Return [x, y] of the center of cell containing provided text 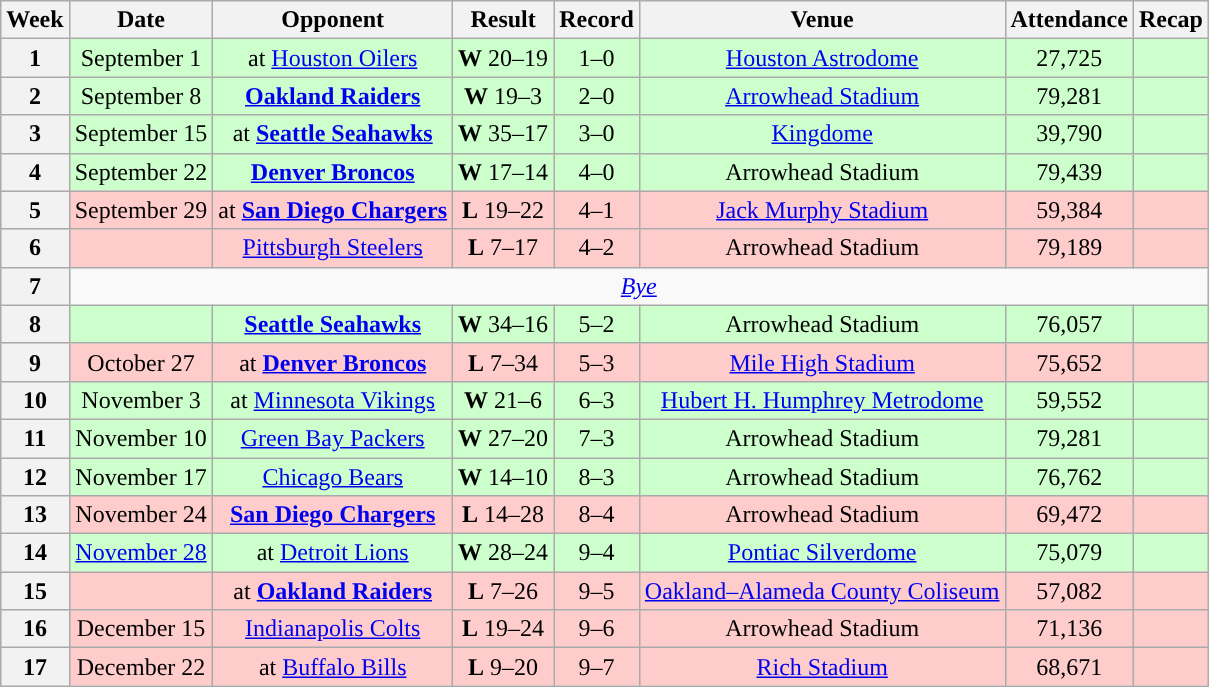
9–7 [597, 667]
November 3 [141, 400]
Recap [1170, 20]
1–0 [597, 58]
September 22 [141, 172]
L 19–22 [504, 210]
1 [35, 58]
4–0 [597, 172]
16 [35, 629]
December 22 [141, 667]
San Diego Chargers [333, 515]
59,384 [1069, 210]
4–1 [597, 210]
7–3 [597, 438]
27,725 [1069, 58]
69,472 [1069, 515]
W 17–14 [504, 172]
15 [35, 591]
12 [35, 477]
9–6 [597, 629]
L 7–17 [504, 248]
59,552 [1069, 400]
W 21–6 [504, 400]
17 [35, 667]
6 [35, 248]
13 [35, 515]
Bye [638, 286]
75,079 [1069, 553]
57,082 [1069, 591]
at Houston Oilers [333, 58]
at Denver Broncos [333, 362]
8–3 [597, 477]
at Buffalo Bills [333, 667]
9–5 [597, 591]
October 27 [141, 362]
Houston Astrodome [822, 58]
10 [35, 400]
W 34–16 [504, 324]
8 [35, 324]
November 17 [141, 477]
Result [504, 20]
November 10 [141, 438]
W 20–19 [504, 58]
Seattle Seahawks [333, 324]
2–0 [597, 96]
68,671 [1069, 667]
Chicago Bears [333, 477]
4–2 [597, 248]
September 29 [141, 210]
September 8 [141, 96]
at Minnesota Vikings [333, 400]
Oakland–Alameda County Coliseum [822, 591]
9–4 [597, 553]
W 14–10 [504, 477]
11 [35, 438]
W 35–17 [504, 134]
79,439 [1069, 172]
76,057 [1069, 324]
at Seattle Seahawks [333, 134]
at San Diego Chargers [333, 210]
L 14–28 [504, 515]
W 28–24 [504, 553]
71,136 [1069, 629]
at Detroit Lions [333, 553]
5–3 [597, 362]
November 24 [141, 515]
Indianapolis Colts [333, 629]
November 28 [141, 553]
Opponent [333, 20]
Rich Stadium [822, 667]
Green Bay Packers [333, 438]
5 [35, 210]
Venue [822, 20]
Record [597, 20]
75,652 [1069, 362]
2 [35, 96]
Week [35, 20]
8–4 [597, 515]
3–0 [597, 134]
Pittsburgh Steelers [333, 248]
Date [141, 20]
W 27–20 [504, 438]
7 [35, 286]
5–2 [597, 324]
Denver Broncos [333, 172]
Hubert H. Humphrey Metrodome [822, 400]
L 9–20 [504, 667]
Oakland Raiders [333, 96]
September 15 [141, 134]
December 15 [141, 629]
L 7–34 [504, 362]
at Oakland Raiders [333, 591]
Pontiac Silverdome [822, 553]
79,189 [1069, 248]
3 [35, 134]
9 [35, 362]
Mile High Stadium [822, 362]
39,790 [1069, 134]
4 [35, 172]
14 [35, 553]
W 19–3 [504, 96]
76,762 [1069, 477]
6–3 [597, 400]
L 7–26 [504, 591]
Jack Murphy Stadium [822, 210]
September 1 [141, 58]
L 19–24 [504, 629]
Attendance [1069, 20]
Kingdome [822, 134]
